Search for the cell housing the specified text and yield its [x, y] center coordinate. 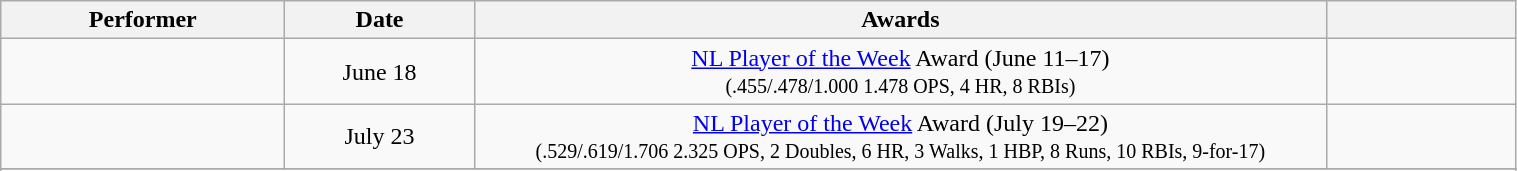
Awards [900, 20]
Date [380, 20]
June 18 [380, 72]
NL Player of the Week Award (June 11–17) (.455/.478/1.000 1.478 OPS, 4 HR, 8 RBIs) [900, 72]
Performer [143, 20]
NL Player of the Week Award (July 19–22) (.529/.619/1.706 2.325 OPS, 2 Doubles, 6 HR, 3 Walks, 1 HBP, 8 Runs, 10 RBIs, 9-for-17) [900, 136]
July 23 [380, 136]
